Capture the cell that displays the provided text and extract its (X, Y) central coordinate. 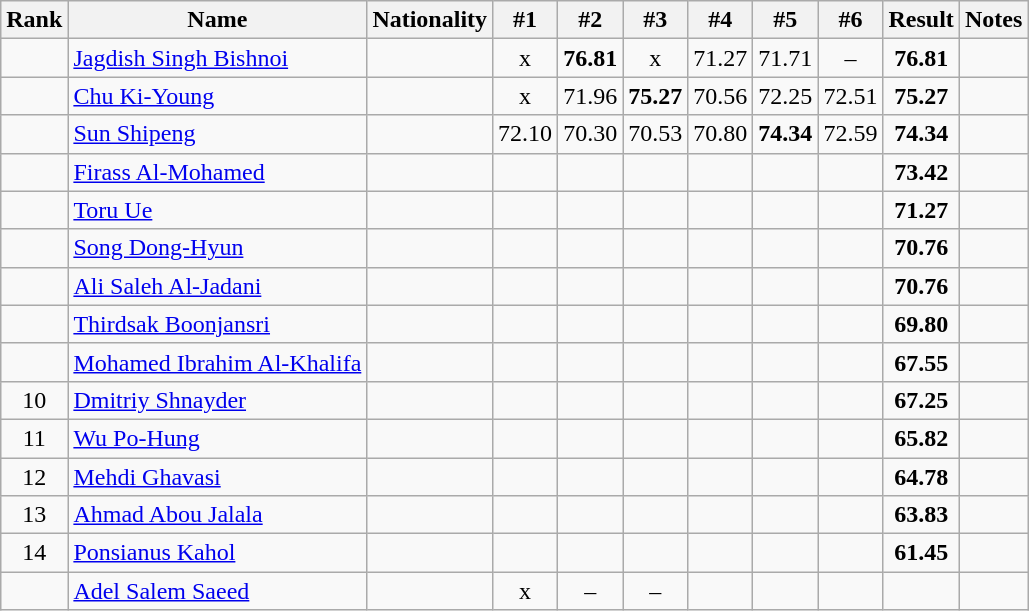
65.82 (921, 438)
70.80 (720, 134)
Firass Al-Mohamed (218, 172)
73.42 (921, 172)
Notes (993, 20)
#5 (786, 20)
#2 (590, 20)
71.71 (786, 58)
70.53 (656, 134)
61.45 (921, 553)
11 (34, 438)
Dmitriy Shnayder (218, 400)
Rank (34, 20)
Thirdsak Boonjansri (218, 324)
70.56 (720, 96)
Adel Salem Saeed (218, 591)
63.83 (921, 515)
Mohamed Ibrahim Al-Khalifa (218, 362)
Name (218, 20)
#1 (526, 20)
67.25 (921, 400)
72.25 (786, 96)
64.78 (921, 477)
72.59 (850, 134)
Mehdi Ghavasi (218, 477)
Sun Shipeng (218, 134)
Nationality (430, 20)
Ponsianus Kahol (218, 553)
#6 (850, 20)
14 (34, 553)
#4 (720, 20)
Result (921, 20)
12 (34, 477)
Chu Ki-Young (218, 96)
Wu Po-Hung (218, 438)
Jagdish Singh Bishnoi (218, 58)
72.10 (526, 134)
Toru Ue (218, 210)
Song Dong-Hyun (218, 248)
72.51 (850, 96)
70.30 (590, 134)
#3 (656, 20)
67.55 (921, 362)
Ali Saleh Al-Jadani (218, 286)
10 (34, 400)
69.80 (921, 324)
Ahmad Abou Jalala (218, 515)
13 (34, 515)
71.96 (590, 96)
